Output the [X, Y] coordinate of the center of the cell containing the given text.  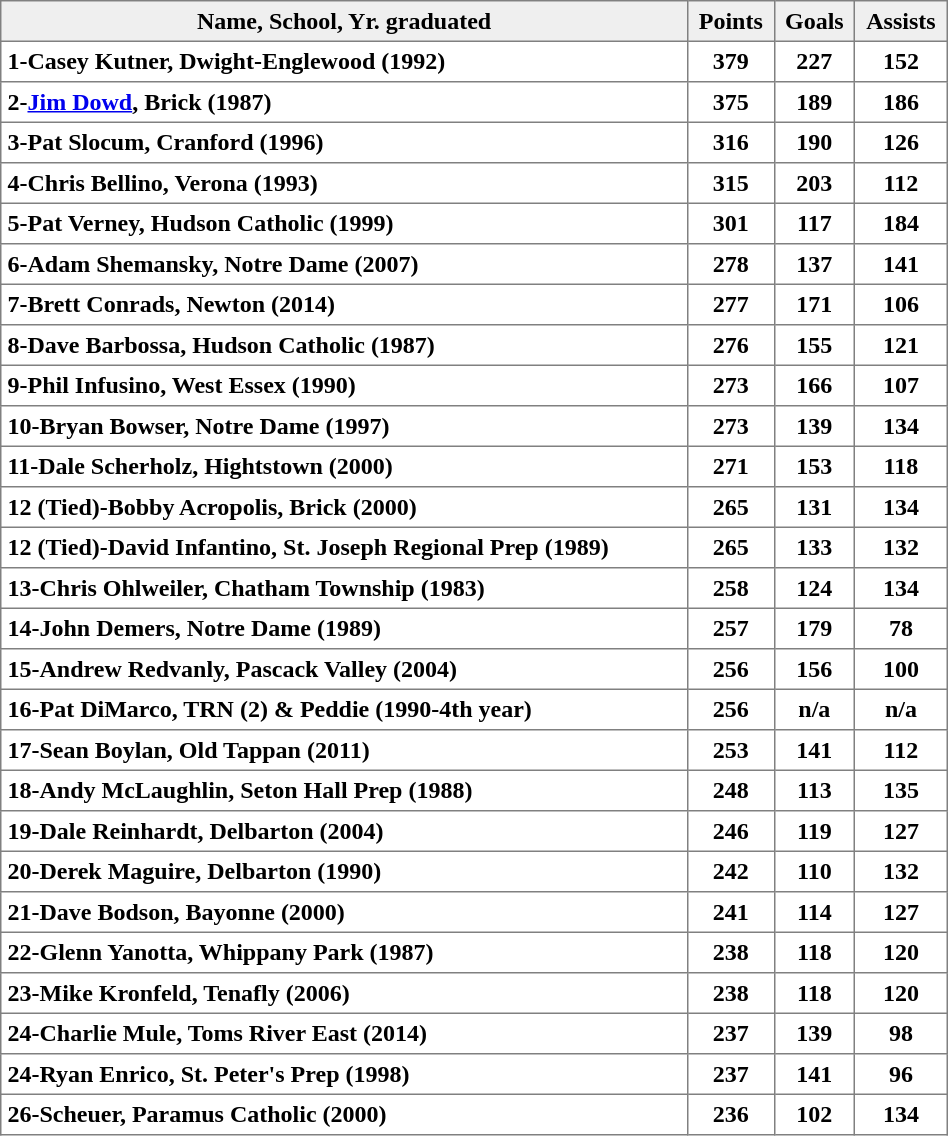
114 [814, 912]
152 [902, 61]
126 [902, 142]
171 [814, 304]
135 [902, 790]
113 [814, 790]
19-Dale Reinhardt, Delbarton (2004) [344, 831]
179 [814, 628]
316 [730, 142]
276 [730, 345]
100 [902, 669]
Assists [902, 21]
12 (Tied)-Bobby Acropolis, Brick (2000) [344, 507]
253 [730, 750]
203 [814, 183]
1-Casey Kutner, Dwight-Englewood (1992) [344, 61]
Goals [814, 21]
227 [814, 61]
119 [814, 831]
241 [730, 912]
107 [902, 385]
24-Ryan Enrico, St. Peter's Prep (1998) [344, 1074]
23-Mike Kronfeld, Tenafly (2006) [344, 993]
375 [730, 102]
96 [902, 1074]
166 [814, 385]
20-Derek Maguire, Delbarton (1990) [344, 871]
26-Scheuer, Paramus Catholic (2000) [344, 1114]
258 [730, 588]
12 (Tied)-David Infantino, St. Joseph Regional Prep (1989) [344, 547]
24-Charlie Mule, Toms River East (2014) [344, 1033]
137 [814, 264]
78 [902, 628]
16-Pat DiMarco, TRN (2) & Peddie (1990-4th year) [344, 709]
10-Bryan Bowser, Notre Dame (1997) [344, 426]
186 [902, 102]
3-Pat Slocum, Cranford (1996) [344, 142]
4-Chris Bellino, Verona (1993) [344, 183]
277 [730, 304]
133 [814, 547]
9-Phil Infusino, West Essex (1990) [344, 385]
131 [814, 507]
121 [902, 345]
278 [730, 264]
246 [730, 831]
106 [902, 304]
184 [902, 223]
98 [902, 1033]
124 [814, 588]
21-Dave Bodson, Bayonne (2000) [344, 912]
271 [730, 466]
Points [730, 21]
8-Dave Barbossa, Hudson Catholic (1987) [344, 345]
13-Chris Ohlweiler, Chatham Township (1983) [344, 588]
248 [730, 790]
315 [730, 183]
14-John Demers, Notre Dame (1989) [344, 628]
11-Dale Scherholz, Hightstown (2000) [344, 466]
2-Jim Dowd, Brick (1987) [344, 102]
236 [730, 1114]
Name, School, Yr. graduated [344, 21]
190 [814, 142]
110 [814, 871]
379 [730, 61]
22-Glenn Yanotta, Whippany Park (1987) [344, 952]
5-Pat Verney, Hudson Catholic (1999) [344, 223]
189 [814, 102]
17-Sean Boylan, Old Tappan (2011) [344, 750]
18-Andy McLaughlin, Seton Hall Prep (1988) [344, 790]
6-Adam Shemansky, Notre Dame (2007) [344, 264]
242 [730, 871]
257 [730, 628]
117 [814, 223]
156 [814, 669]
102 [814, 1114]
153 [814, 466]
15-Andrew Redvanly, Pascack Valley (2004) [344, 669]
155 [814, 345]
7-Brett Conrads, Newton (2014) [344, 304]
301 [730, 223]
